Determine the (x, y) coordinate at the center of the cell enclosing the given text.  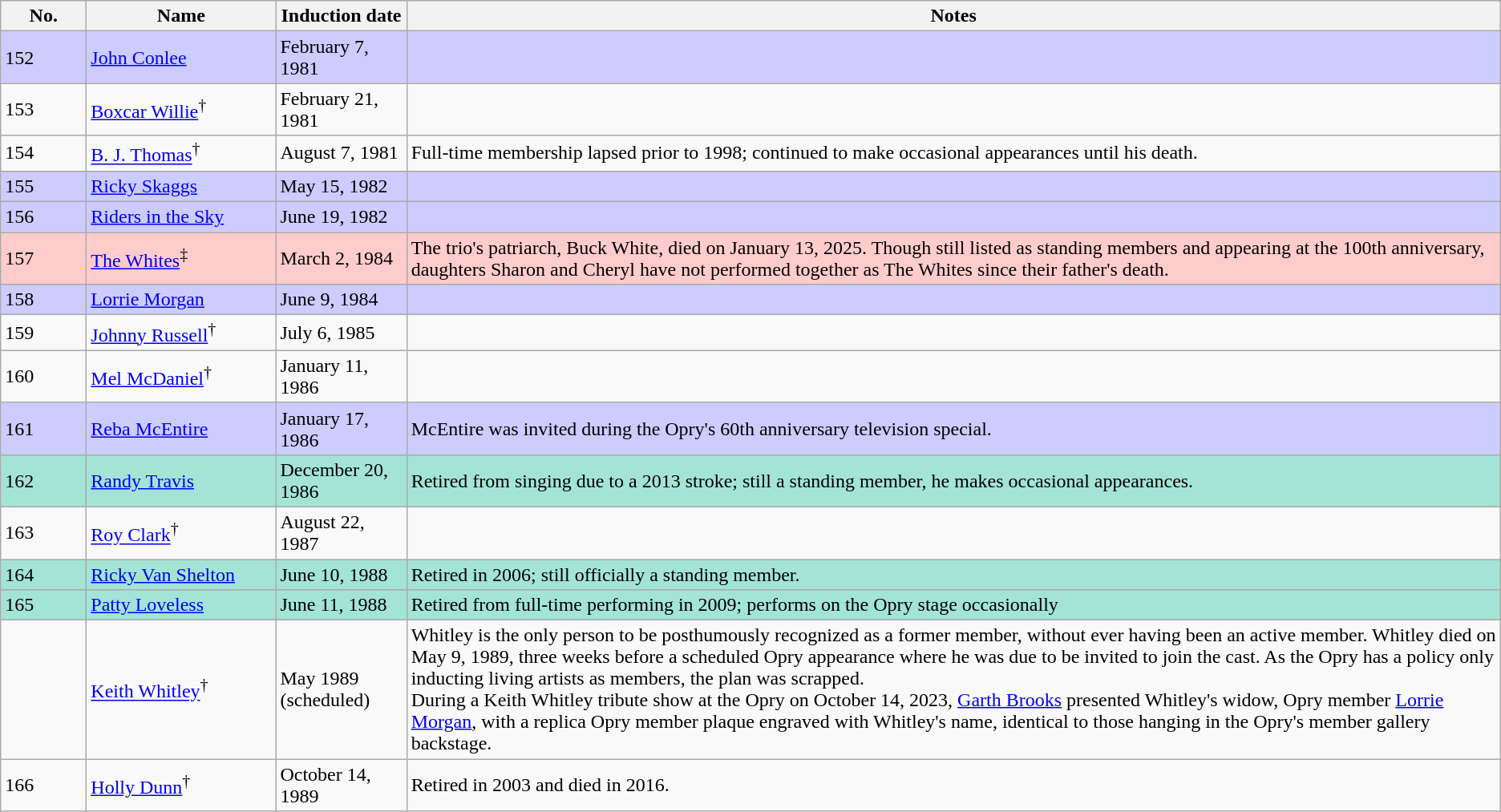
August 7, 1981 (342, 154)
157 (43, 258)
Randy Travis (181, 481)
158 (43, 300)
January 17, 1986 (342, 428)
Retired from singing due to a 2013 stroke; still a standing member, he makes occasional appearances. (953, 481)
Retired in 2003 and died in 2016. (953, 786)
June 10, 1988 (342, 575)
Notes (953, 16)
Induction date (342, 16)
Riders in the Sky (181, 217)
Retired from full-time performing in 2009; performs on the Opry stage occasionally (953, 605)
June 19, 1982 (342, 217)
166 (43, 786)
161 (43, 428)
Retired in 2006; still officially a standing member. (953, 575)
164 (43, 575)
Ricky Skaggs (181, 186)
June 11, 1988 (342, 605)
No. (43, 16)
May 1989 (scheduled) (342, 689)
December 20, 1986 (342, 481)
February 21, 1981 (342, 109)
162 (43, 481)
152 (43, 58)
McEntire was invited during the Opry's 60th anniversary television special. (953, 428)
Lorrie Morgan (181, 300)
Full-time membership lapsed prior to 1998; continued to make occasional appearances until his death. (953, 154)
Roy Clark† (181, 532)
B. J. Thomas† (181, 154)
May 15, 1982 (342, 186)
John Conlee (181, 58)
March 2, 1984 (342, 258)
Name (181, 16)
July 6, 1985 (342, 333)
163 (43, 532)
156 (43, 217)
August 22, 1987 (342, 532)
June 9, 1984 (342, 300)
Johnny Russell† (181, 333)
Holly Dunn† (181, 786)
January 11, 1986 (342, 377)
Boxcar Willie† (181, 109)
153 (43, 109)
165 (43, 605)
Patty Loveless (181, 605)
Ricky Van Shelton (181, 575)
The Whites‡ (181, 258)
155 (43, 186)
154 (43, 154)
February 7, 1981 (342, 58)
Keith Whitley† (181, 689)
October 14, 1989 (342, 786)
Reba McEntire (181, 428)
160 (43, 377)
Mel McDaniel† (181, 377)
159 (43, 333)
